Detect which cell encompasses the target text, then output its (X, Y) center coordinate. 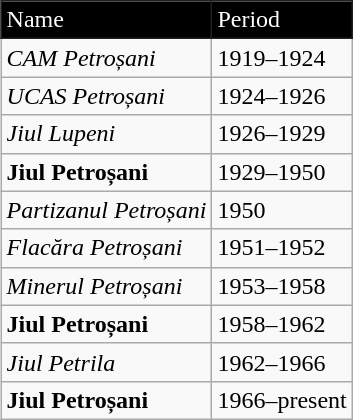
1951–1952 (282, 248)
Minerul Petroșani (106, 286)
1962–1966 (282, 362)
1953–1958 (282, 286)
1926–1929 (282, 134)
Period (282, 20)
Flacăra Petroșani (106, 248)
Partizanul Petroșani (106, 210)
UCAS Petroșani (106, 96)
1919–1924 (282, 58)
1958–1962 (282, 324)
1950 (282, 210)
CAM Petroșani (106, 58)
1924–1926 (282, 96)
Jiul Lupeni (106, 134)
1929–1950 (282, 172)
1966–present (282, 400)
Jiul Petrila (106, 362)
Name (106, 20)
